Scan for the cell matching the given text and deliver its [X, Y] coordinate at center. 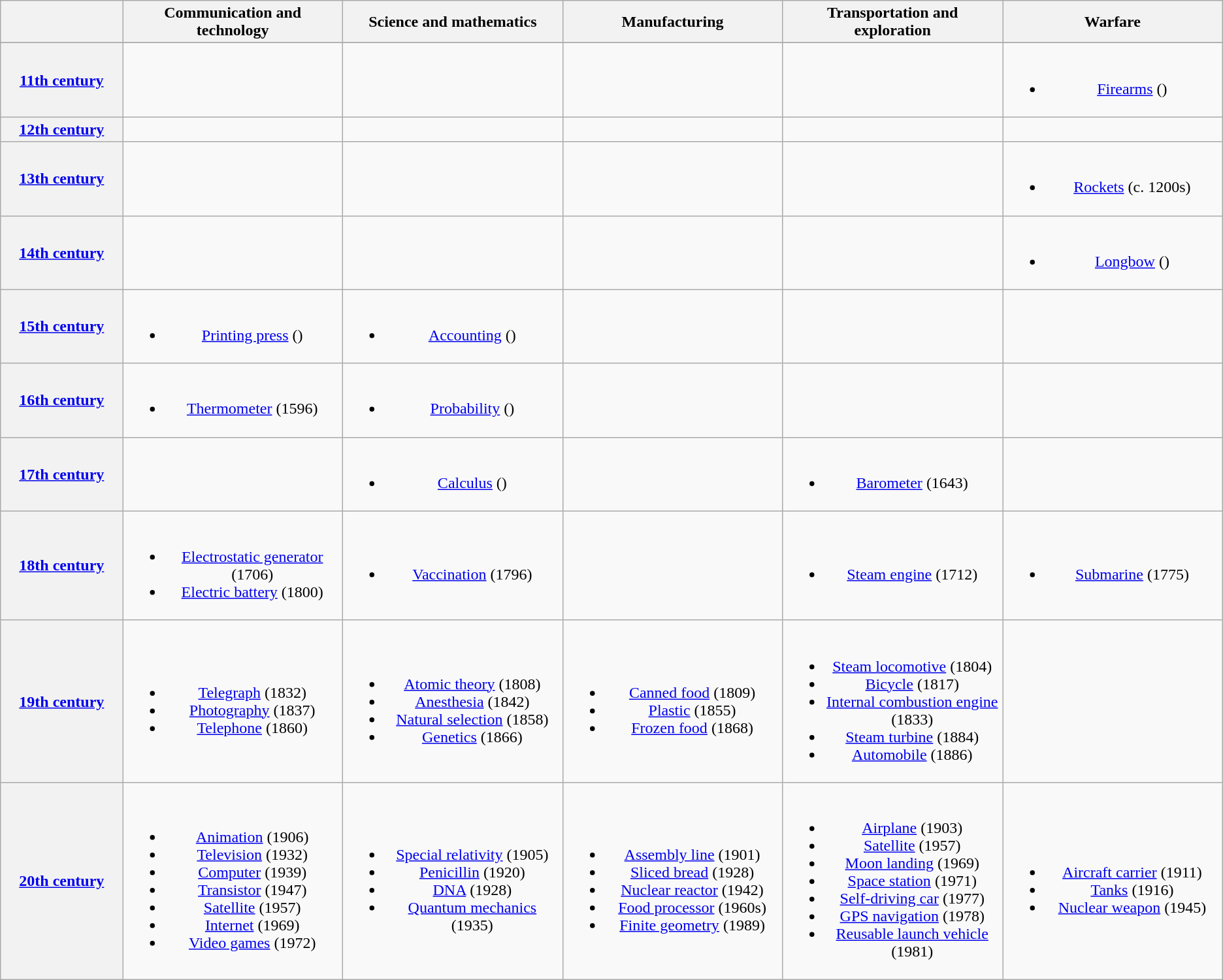
Barometer (1643) [892, 474]
Steam engine (1712) [892, 566]
11th century [61, 80]
20th century [61, 881]
Longbow () [1113, 252]
Aircraft carrier (1911)Tanks (1916)Nuclear weapon (1945) [1113, 881]
Atomic theory (1808)Anesthesia (1842)Natural selection (1858)Genetics (1866) [453, 701]
Probability () [453, 400]
13th century [61, 179]
Assembly line (1901)Sliced bread (1928)Nuclear reactor (1942)Food processor (1960s)Finite geometry (1989) [673, 881]
Steam locomotive (1804)Bicycle (1817)Internal combustion engine (1833)Steam turbine (1884)Automobile (1886) [892, 701]
16th century [61, 400]
Electrostatic generator (1706)Electric battery (1800) [233, 566]
14th century [61, 252]
Warfare [1113, 22]
Submarine (1775) [1113, 566]
Rockets (c. 1200s) [1113, 179]
Printing press () [233, 327]
Communication and technology [233, 22]
Manufacturing [673, 22]
Transportation and exploration [892, 22]
Calculus () [453, 474]
Special relativity (1905)Penicillin (1920)DNA (1928)Quantum mechanics (1935) [453, 881]
12th century [61, 129]
18th century [61, 566]
Canned food (1809)Plastic (1855)Frozen food (1868) [673, 701]
Accounting () [453, 327]
Vaccination (1796) [453, 566]
Telegraph (1832)Photography (1837)Telephone (1860) [233, 701]
Science and mathematics [453, 22]
Thermometer (1596) [233, 400]
19th century [61, 701]
17th century [61, 474]
Airplane (1903)Satellite (1957)Moon landing (1969)Space station (1971)Self-driving car (1977)GPS navigation (1978)Reusable launch vehicle (1981) [892, 881]
Animation (1906)Television (1932)Computer (1939)Transistor (1947)Satellite (1957)Internet (1969)Video games (1972) [233, 881]
Firearms () [1113, 80]
15th century [61, 327]
